Identify which cell holds the provided text, then report its (X, Y) central coordinate. 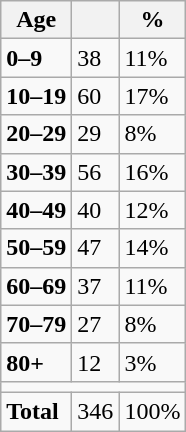
30–39 (36, 172)
16% (152, 172)
29 (96, 134)
346 (96, 411)
14% (152, 248)
27 (96, 324)
3% (152, 362)
50–59 (36, 248)
100% (152, 411)
56 (96, 172)
60 (96, 96)
80+ (36, 362)
% (152, 20)
12 (96, 362)
47 (96, 248)
20–29 (36, 134)
Age (36, 20)
12% (152, 210)
40 (96, 210)
40–49 (36, 210)
0–9 (36, 58)
60–69 (36, 286)
Total (36, 411)
38 (96, 58)
37 (96, 286)
17% (152, 96)
10–19 (36, 96)
70–79 (36, 324)
